Capture the cell that displays the provided text and extract its (X, Y) central coordinate. 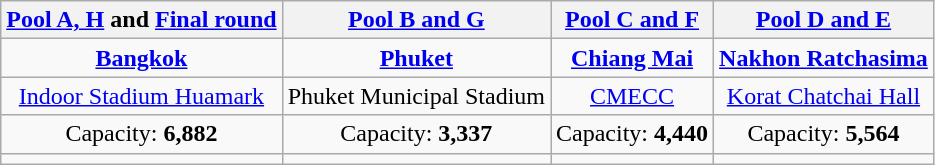
Nakhon Ratchasima (824, 58)
Phuket (416, 58)
Pool C and F (632, 20)
Pool D and E (824, 20)
Capacity: 6,882 (142, 134)
CMECC (632, 96)
Korat Chatchai Hall (824, 96)
Capacity: 3,337 (416, 134)
Bangkok (142, 58)
Pool A, H and Final round (142, 20)
Chiang Mai (632, 58)
Pool B and G (416, 20)
Capacity: 4,440 (632, 134)
Indoor Stadium Huamark (142, 96)
Phuket Municipal Stadium (416, 96)
Capacity: 5,564 (824, 134)
